Detect which cell encompasses the target text, then output its (X, Y) center coordinate. 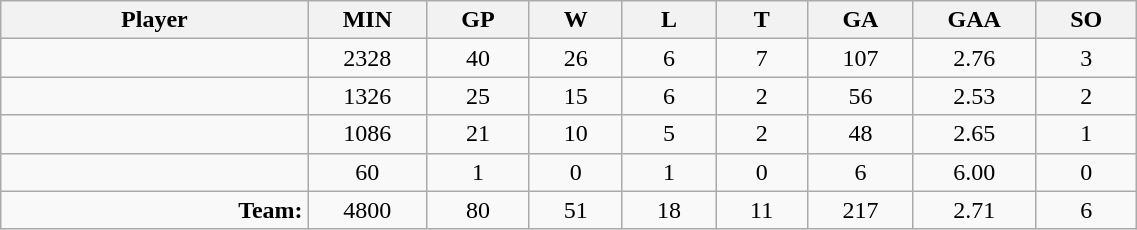
2.71 (974, 210)
48 (860, 134)
GP (478, 20)
1326 (368, 96)
60 (368, 172)
MIN (368, 20)
L (668, 20)
GAA (974, 20)
3 (1086, 58)
40 (478, 58)
Team: (154, 210)
18 (668, 210)
11 (762, 210)
107 (860, 58)
SO (1086, 20)
21 (478, 134)
2328 (368, 58)
80 (478, 210)
2.53 (974, 96)
51 (576, 210)
25 (478, 96)
T (762, 20)
4800 (368, 210)
7 (762, 58)
2.65 (974, 134)
Player (154, 20)
56 (860, 96)
W (576, 20)
26 (576, 58)
1086 (368, 134)
6.00 (974, 172)
15 (576, 96)
GA (860, 20)
217 (860, 210)
10 (576, 134)
2.76 (974, 58)
5 (668, 134)
